Search for the cell housing the specified text and yield its (x, y) center coordinate. 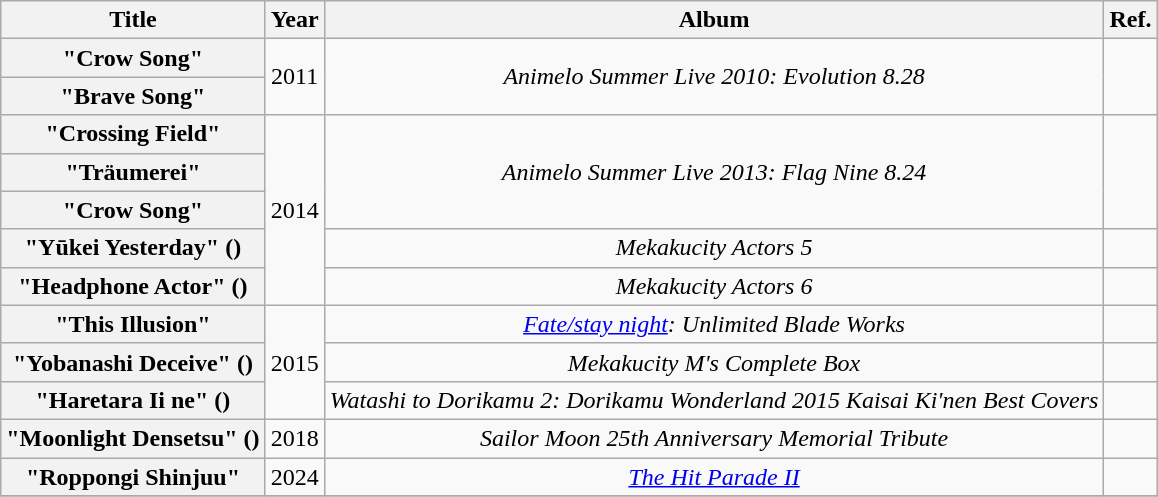
2018 (294, 438)
Album (714, 20)
Fate/stay night: Unlimited Blade Works (714, 324)
Title (133, 20)
"Headphone Actor" () (133, 286)
Mekakucity Actors 6 (714, 286)
"Moonlight Densetsu" () (133, 438)
Year (294, 20)
Sailor Moon 25th Anniversary Memorial Tribute (714, 438)
"Haretara Ii ne" () (133, 400)
Animelo Summer Live 2013: Flag Nine 8.24 (714, 172)
2011 (294, 77)
Ref. (1130, 20)
"Yobanashi Deceive" () (133, 362)
"Crossing Field" (133, 134)
Mekakucity Actors 5 (714, 248)
The Hit Parade II (714, 477)
2024 (294, 477)
Watashi to Dorikamu 2: Dorikamu Wonderland 2015 Kaisai Ki'nen Best Covers (714, 400)
2015 (294, 362)
Mekakucity M's Complete Box (714, 362)
2014 (294, 210)
"Yūkei Yesterday" () (133, 248)
"Brave Song" (133, 96)
Animelo Summer Live 2010: Evolution 8.28 (714, 77)
"This Illusion" (133, 324)
"Träumerei" (133, 172)
"Roppongi Shinjuu" (133, 477)
